Output the (x, y) coordinate of the center of the cell containing the given text.  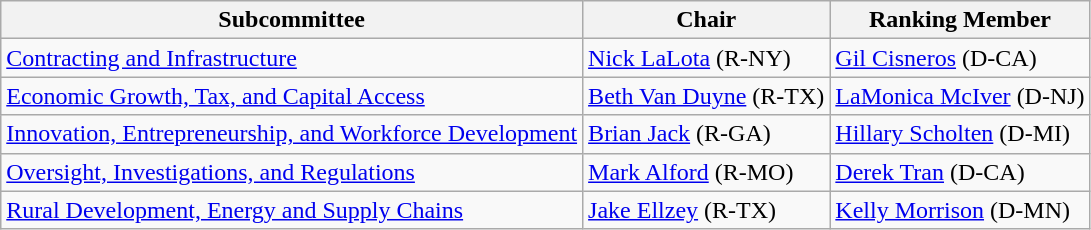
Derek Tran (D-CA) (960, 172)
Subcommittee (292, 20)
Brian Jack (R-GA) (706, 134)
Hillary Scholten (D-MI) (960, 134)
Chair (706, 20)
Jake Ellzey (R-TX) (706, 210)
Ranking Member (960, 20)
Gil Cisneros (D-CA) (960, 58)
Mark Alford (R-MO) (706, 172)
Innovation, Entrepreneurship, and Workforce Development (292, 134)
Economic Growth, Tax, and Capital Access (292, 96)
Kelly Morrison (D-MN) (960, 210)
Oversight, Investigations, and Regulations (292, 172)
Contracting and Infrastructure (292, 58)
Beth Van Duyne (R-TX) (706, 96)
Rural Development, Energy and Supply Chains (292, 210)
Nick LaLota (R-NY) (706, 58)
LaMonica McIver (D-NJ) (960, 96)
